Find where the given text appears and provide that cell's center as [X, Y] coordinate. 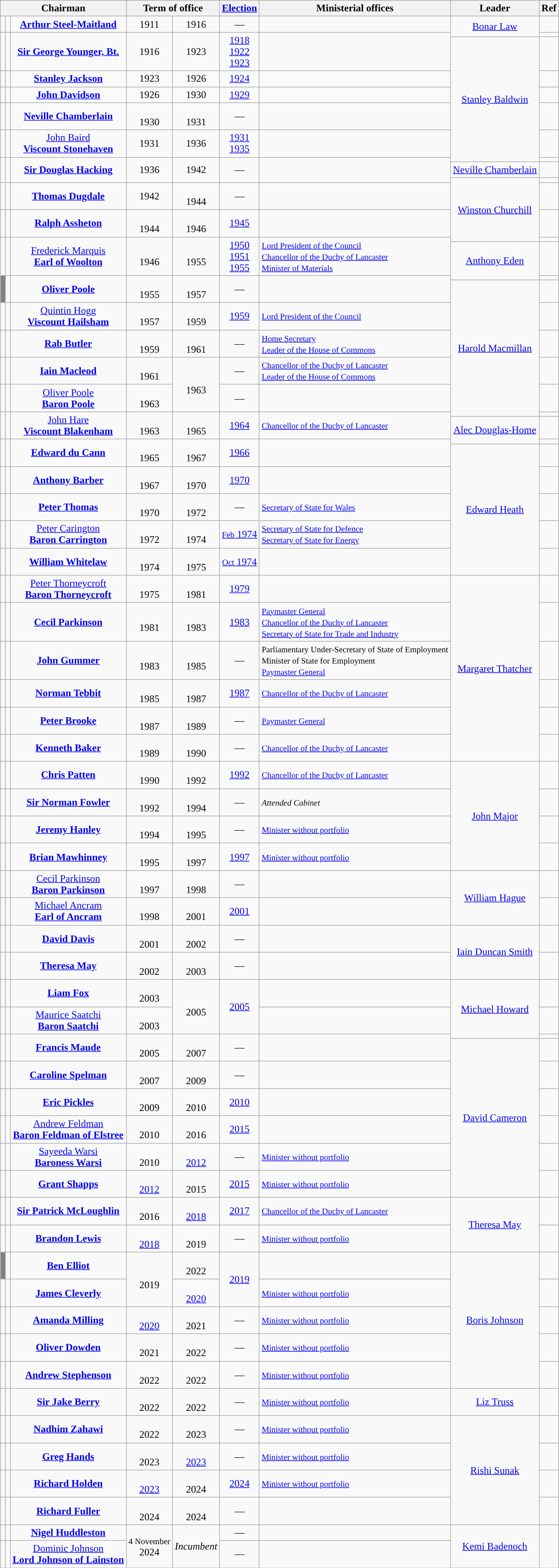
Iain Duncan Smith [495, 952]
Ralph Assheton [68, 223]
Kenneth Baker [68, 748]
Boris Johnson [495, 1320]
John Davidson [68, 95]
Oliver Dowden [68, 1347]
Brandon Lewis [68, 1238]
Term of office [173, 8]
Ben Elliot [68, 1266]
Amanda Milling [68, 1320]
Richard Holden [68, 1484]
1945 [240, 223]
Lord President of the Council [355, 317]
Oct 1974 [240, 561]
4 November2024 [149, 1546]
19311935 [240, 143]
Brian Mawhinney [68, 857]
Stanley Baldwin [495, 99]
Cecil Parkinson [68, 622]
Bonar Law [495, 27]
1924 [240, 79]
Incumbent [196, 1546]
Sir Patrick McLoughlin [68, 1212]
Paymaster General [355, 721]
Peter CaringtonBaron Carrington [68, 535]
Feb 1974 [240, 535]
Rab Butler [68, 344]
Lord President of the Council Chancellor of the Duchy of Lancaster Minister of Materials [355, 256]
Dominic JohnsonLord Johnson of Lainston [68, 1554]
195019511955 [240, 256]
Edward du Cann [68, 452]
John Major [495, 816]
Quintin HoggViscount Hailsham [68, 317]
Michael AncramEarl of Ancram [68, 912]
Arthur Steel-Maitland [68, 24]
Liz Truss [495, 1402]
William Hague [495, 898]
Chris Patten [68, 775]
Secretary of State for Wales [355, 507]
Norman Tebbit [68, 693]
1979 [240, 589]
Anthony Eden [495, 261]
Francis Maude [68, 1047]
191819221923 [240, 52]
Anthony Barber [68, 480]
Ref [549, 8]
Winston Churchill [495, 209]
Leader [495, 8]
John BairdViscount Stonehaven [68, 143]
David Davis [68, 938]
Attended Cabinet [355, 803]
Chairman [64, 8]
Jeremy Hanley [68, 829]
John HareViscount Blakenham [68, 426]
Stanley Jackson [68, 79]
Harold Macmillan [495, 349]
Sayeeda WarsiBaroness Warsi [68, 1156]
1964 [240, 426]
Paymaster General Chancellor of the Duchy of Lancaster Secretary of State for Trade and Industry [355, 622]
James Cleverly [68, 1293]
Parliamentary Under-Secretary of State of Employment Minister of State for Employment Paymaster General [355, 660]
Kemi Badenoch [495, 1546]
Chancellor of the Duchy of Lancaster Leader of the House of Commons [355, 371]
1966 [240, 452]
Richard Fuller [68, 1511]
John Gummer [68, 660]
Liam Fox [68, 993]
Andrew FeldmanBaron Feldman of Elstree [68, 1129]
Oliver Poole [68, 289]
Cecil ParkinsonBaron Parkinson [68, 884]
Nadhim Zahawi [68, 1429]
Rishi Sunak [495, 1470]
Sir Norman Fowler [68, 803]
Peter Brooke [68, 721]
2017 [240, 1212]
Maurice SaatchiBaron Saatchi [68, 1020]
Alec Douglas-Home [495, 430]
Home Secretary Leader of the House of Commons [355, 344]
Secretary of State for Defence Secretary of State for Energy [355, 535]
Sir George Younger, Bt. [68, 52]
1929 [240, 95]
Peter Thomas [68, 507]
Greg Hands [68, 1456]
Peter ThorneycroftBaron Thorneycroft [68, 589]
Oliver PooleBaron Poole [68, 398]
Nigel Huddleston [68, 1532]
Thomas Dugdale [68, 196]
Sir Douglas Hacking [68, 170]
Iain Macleod [68, 371]
Sir Jake Berry [68, 1402]
Michael Howard [495, 1009]
Margaret Thatcher [495, 668]
Ministerial offices [355, 8]
Edward Heath [495, 509]
1911 [149, 24]
Frederick MarquisEarl of Woolton [68, 256]
Election [240, 8]
Caroline Spelman [68, 1075]
Andrew Stephenson [68, 1375]
William Whitelaw [68, 561]
Grant Shapps [68, 1184]
Eric Pickles [68, 1102]
David Cameron [495, 1118]
